Detect which cell encompasses the target text, then output its [x, y] center coordinate. 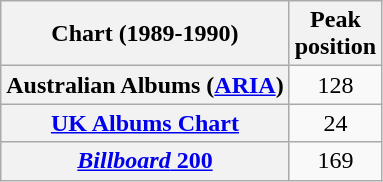
UK Albums Chart [145, 123]
169 [335, 161]
Billboard 200 [145, 161]
Chart (1989-1990) [145, 34]
Australian Albums (ARIA) [145, 85]
24 [335, 123]
Peakposition [335, 34]
128 [335, 85]
